Scan for the cell matching the given text and deliver its [X, Y] coordinate at center. 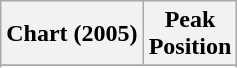
PeakPosition [190, 34]
Chart (2005) [72, 34]
